Locate the cell with the specified text and output its [X, Y] center coordinate. 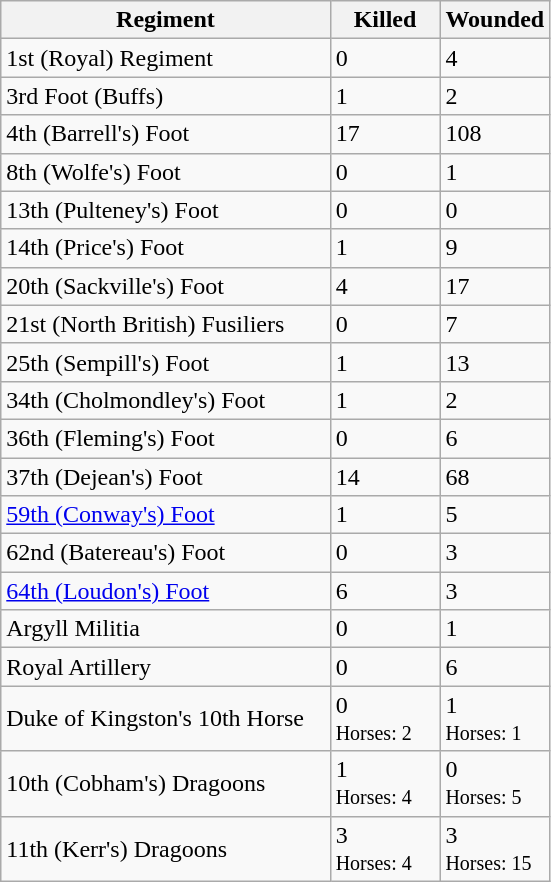
13 [495, 362]
13th (Pulteney's) Foot [166, 210]
8th (Wolfe's) Foot [166, 172]
9 [495, 248]
3rd Foot (Buffs) [166, 96]
5 [495, 515]
36th (Fleming's) Foot [166, 438]
Wounded [495, 20]
7 [495, 324]
10th (Cobham's) Dragoons [166, 784]
25th (Sempill's) Foot [166, 362]
Royal Artillery [166, 667]
14 [385, 477]
Regiment [166, 20]
62nd (Batereau's) Foot [166, 553]
1Horses: 1 [495, 718]
21st (North British) Fusiliers [166, 324]
37th (Dejean's) Foot [166, 477]
0Horses: 5 [495, 784]
1Horses: 4 [385, 784]
108 [495, 134]
34th (Cholmondley's) Foot [166, 400]
64th (Loudon's) Foot [166, 591]
0Horses: 2 [385, 718]
1st (Royal) Regiment [166, 58]
20th (Sackville's) Foot [166, 286]
4th (Barrell's) Foot [166, 134]
68 [495, 477]
3Horses: 15 [495, 848]
59th (Conway's) Foot [166, 515]
14th (Price's) Foot [166, 248]
Killed [385, 20]
3Horses: 4 [385, 848]
Duke of Kingston's 10th Horse [166, 718]
Argyll Militia [166, 629]
11th (Kerr's) Dragoons [166, 848]
